Detect which cell encompasses the target text, then output its [X, Y] center coordinate. 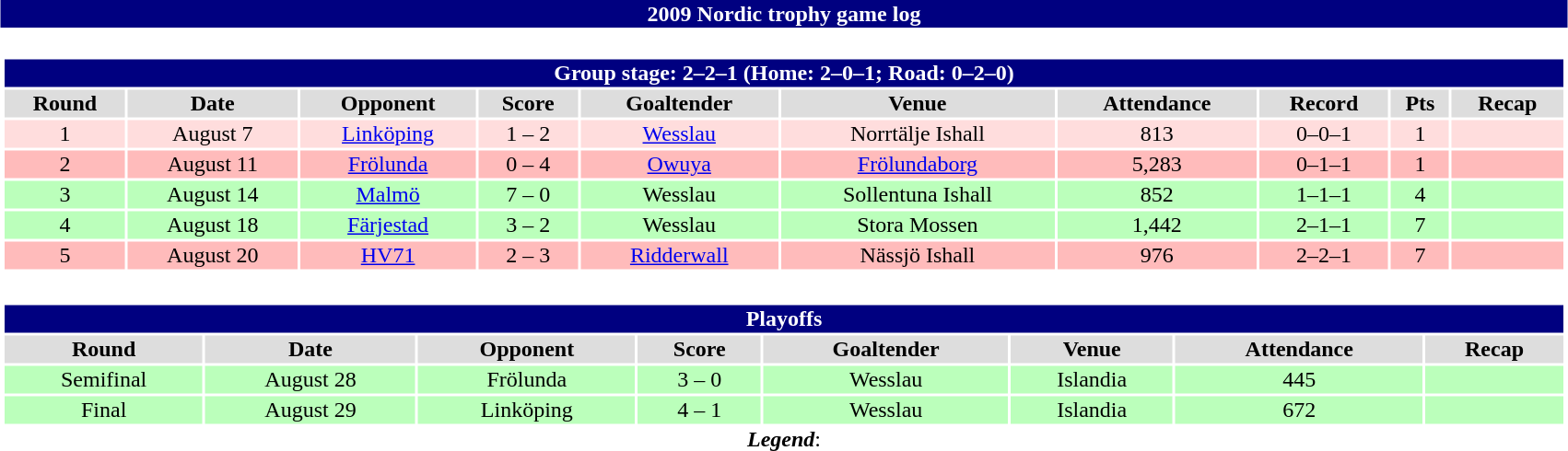
Sollentuna Ishall [918, 194]
Frölundaborg [918, 165]
Färjestad [388, 225]
Group stage: 2–2–1 (Home: 2–0–1; Road: 0–2–0) [783, 73]
3 – 0 [700, 380]
Record [1324, 104]
0–1–1 [1324, 165]
976 [1157, 255]
August 20 [213, 255]
5,283 [1157, 165]
Owuya [679, 165]
852 [1157, 194]
Nässjö Ishall [918, 255]
Final [103, 410]
0–0–1 [1324, 133]
2 [64, 165]
August 14 [213, 194]
August 28 [310, 380]
Ridderwall [679, 255]
445 [1299, 380]
2009 Nordic trophy game log [784, 14]
Playoffs [783, 319]
0 – 4 [528, 165]
813 [1157, 133]
7 – 0 [528, 194]
1–1–1 [1324, 194]
1 – 2 [528, 133]
672 [1299, 410]
3 – 2 [528, 225]
3 [64, 194]
2 – 3 [528, 255]
HV71 [388, 255]
August 29 [310, 410]
August 7 [213, 133]
2–2–1 [1324, 255]
Stora Mossen [918, 225]
1,442 [1157, 225]
August 11 [213, 165]
Semifinal [103, 380]
2–1–1 [1324, 225]
Norrtälje Ishall [918, 133]
Malmö [388, 194]
Pts [1421, 104]
August 18 [213, 225]
4 – 1 [700, 410]
5 [64, 255]
